Search for the cell housing the specified text and yield its (x, y) center coordinate. 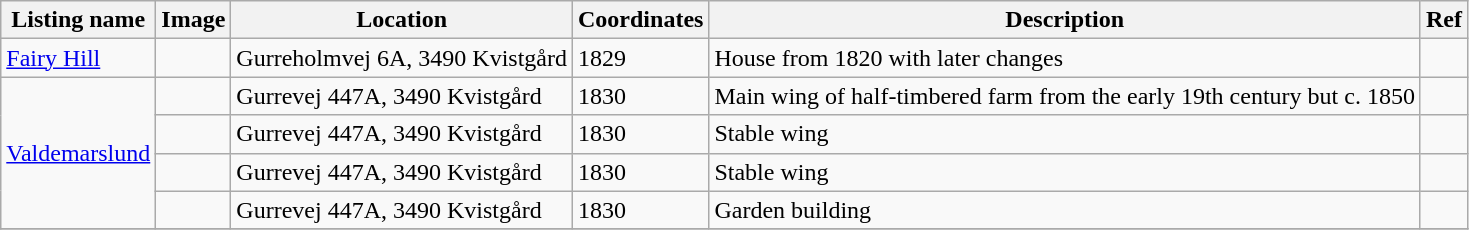
House from 1820 with later changes (1065, 58)
Valdemarslund (78, 153)
Garden building (1065, 210)
Location (402, 20)
Main wing of half-timbered farm from the early 19th century but c. 1850 (1065, 96)
Fairy Hill (78, 58)
Ref (1444, 20)
Gurreholmvej 6A, 3490 Kvistgård (402, 58)
1829 (641, 58)
Image (194, 20)
Coordinates (641, 20)
Description (1065, 20)
Listing name (78, 20)
